Capture the cell that displays the provided text and extract its (x, y) central coordinate. 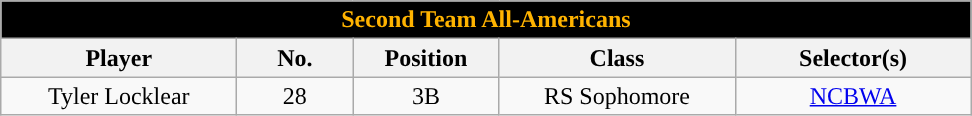
3B (426, 96)
NCBWA (853, 96)
Tyler Locklear (119, 96)
Player (119, 58)
Selector(s) (853, 58)
Position (426, 58)
Class (617, 58)
RS Sophomore (617, 96)
No. (295, 58)
Second Team All-Americans (486, 20)
28 (295, 96)
